Return (x, y) of the center of cell containing provided text 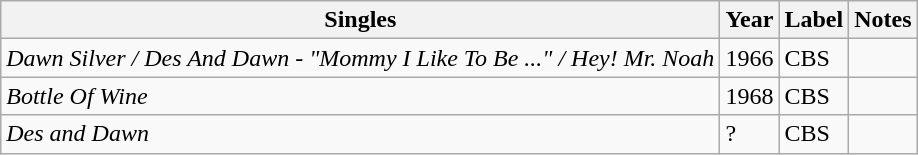
1966 (750, 58)
? (750, 134)
1968 (750, 96)
Notes (883, 20)
Dawn Silver / Des And Dawn - "Mommy I Like To Be ..." / Hey! Mr. Noah (360, 58)
Year (750, 20)
Label (814, 20)
Des and Dawn (360, 134)
Bottle Of Wine (360, 96)
Singles (360, 20)
